From the cell containing the given text, extract its center point as [X, Y] coordinate. 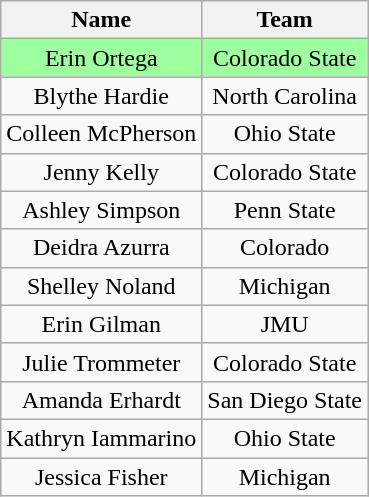
Shelley Noland [102, 286]
San Diego State [285, 400]
Team [285, 20]
Erin Gilman [102, 324]
Deidra Azurra [102, 248]
Name [102, 20]
JMU [285, 324]
Jessica Fisher [102, 477]
Kathryn Iammarino [102, 438]
Blythe Hardie [102, 96]
Jenny Kelly [102, 172]
Colorado [285, 248]
Penn State [285, 210]
Erin Ortega [102, 58]
North Carolina [285, 96]
Julie Trommeter [102, 362]
Amanda Erhardt [102, 400]
Colleen McPherson [102, 134]
Ashley Simpson [102, 210]
